Output the [X, Y] coordinate of the center of the cell containing the given text.  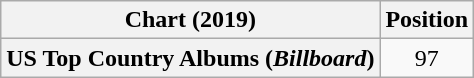
Position [427, 20]
97 [427, 58]
US Top Country Albums (Billboard) [190, 58]
Chart (2019) [190, 20]
